Scan for the cell matching the given text and deliver its [X, Y] coordinate at center. 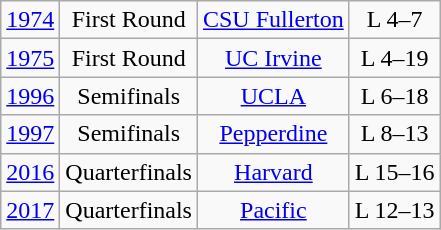
1996 [30, 96]
UC Irvine [273, 58]
L 6–18 [394, 96]
1974 [30, 20]
UCLA [273, 96]
Harvard [273, 172]
2016 [30, 172]
Pacific [273, 210]
1997 [30, 134]
L 4–19 [394, 58]
L 12–13 [394, 210]
Pepperdine [273, 134]
1975 [30, 58]
L 4–7 [394, 20]
2017 [30, 210]
L 15–16 [394, 172]
L 8–13 [394, 134]
CSU Fullerton [273, 20]
